Determine the [X, Y] coordinate at the center of the cell enclosing the given text.  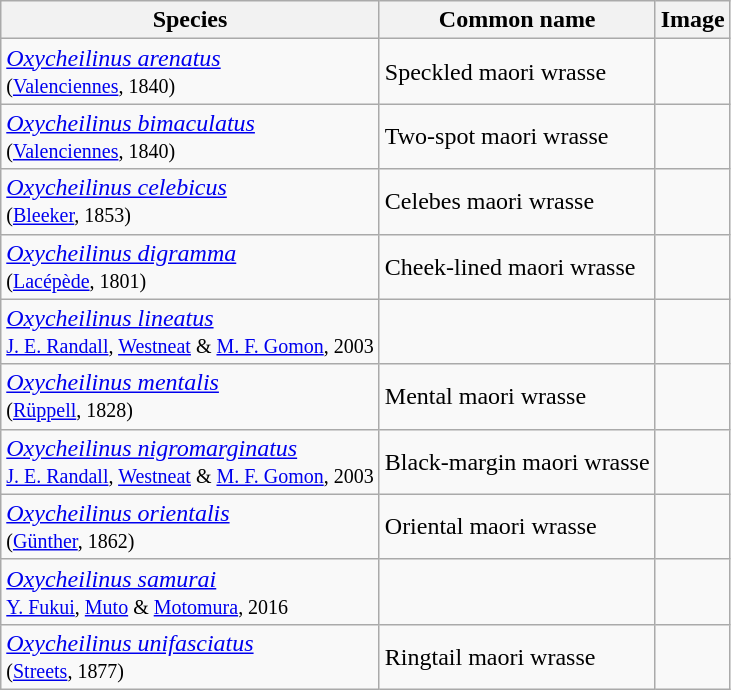
Oxycheilinus digramma(Lacépède, 1801) [190, 266]
Oxycheilinus unifasciatus(Streets, 1877) [190, 656]
Image [692, 20]
Celebes maori wrasse [517, 202]
Common name [517, 20]
Species [190, 20]
Ringtail maori wrasse [517, 656]
Oxycheilinus celebicus(Bleeker, 1853) [190, 202]
Oxycheilinus bimaculatus(Valenciennes, 1840) [190, 136]
Oxycheilinus arenatus(Valenciennes, 1840) [190, 72]
Speckled maori wrasse [517, 72]
Two-spot maori wrasse [517, 136]
Oxycheilinus orientalis(Günther, 1862) [190, 526]
Black-margin maori wrasse [517, 462]
Oxycheilinus mentalis(Rüppell, 1828) [190, 396]
Oxycheilinus nigromarginatusJ. E. Randall, Westneat & M. F. Gomon, 2003 [190, 462]
Oxycheilinus lineatusJ. E. Randall, Westneat & M. F. Gomon, 2003 [190, 332]
Cheek-lined maori wrasse [517, 266]
Mental maori wrasse [517, 396]
Oxycheilinus samuraiY. Fukui, Muto & Motomura, 2016 [190, 592]
Oriental maori wrasse [517, 526]
